For the text-containing cell, return its midpoint in [X, Y] coordinate format. 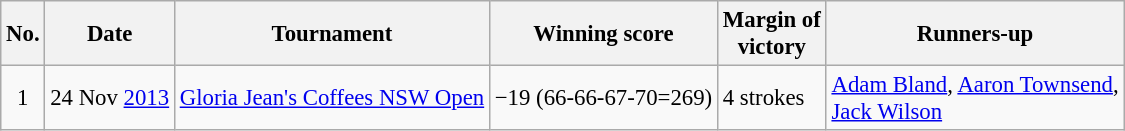
Tournament [332, 34]
No. [23, 34]
Runners-up [975, 34]
Winning score [603, 34]
−19 (66-66-67-70=269) [603, 98]
Date [110, 34]
Gloria Jean's Coffees NSW Open [332, 98]
Margin ofvictory [772, 34]
4 strokes [772, 98]
Adam Bland, Aaron Townsend, Jack Wilson [975, 98]
24 Nov 2013 [110, 98]
1 [23, 98]
